For the text-containing cell, return its midpoint in [x, y] coordinate format. 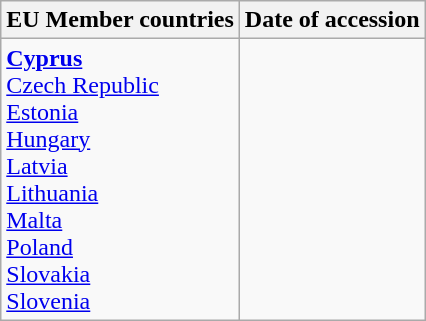
Date of accession [332, 20]
CyprusCzech RepublicEstoniaHungaryLatviaLithuaniaMaltaPolandSlovakiaSlovenia [120, 180]
EU Member countries [120, 20]
